Determine the [X, Y] coordinate at the center of the cell enclosing the given text.  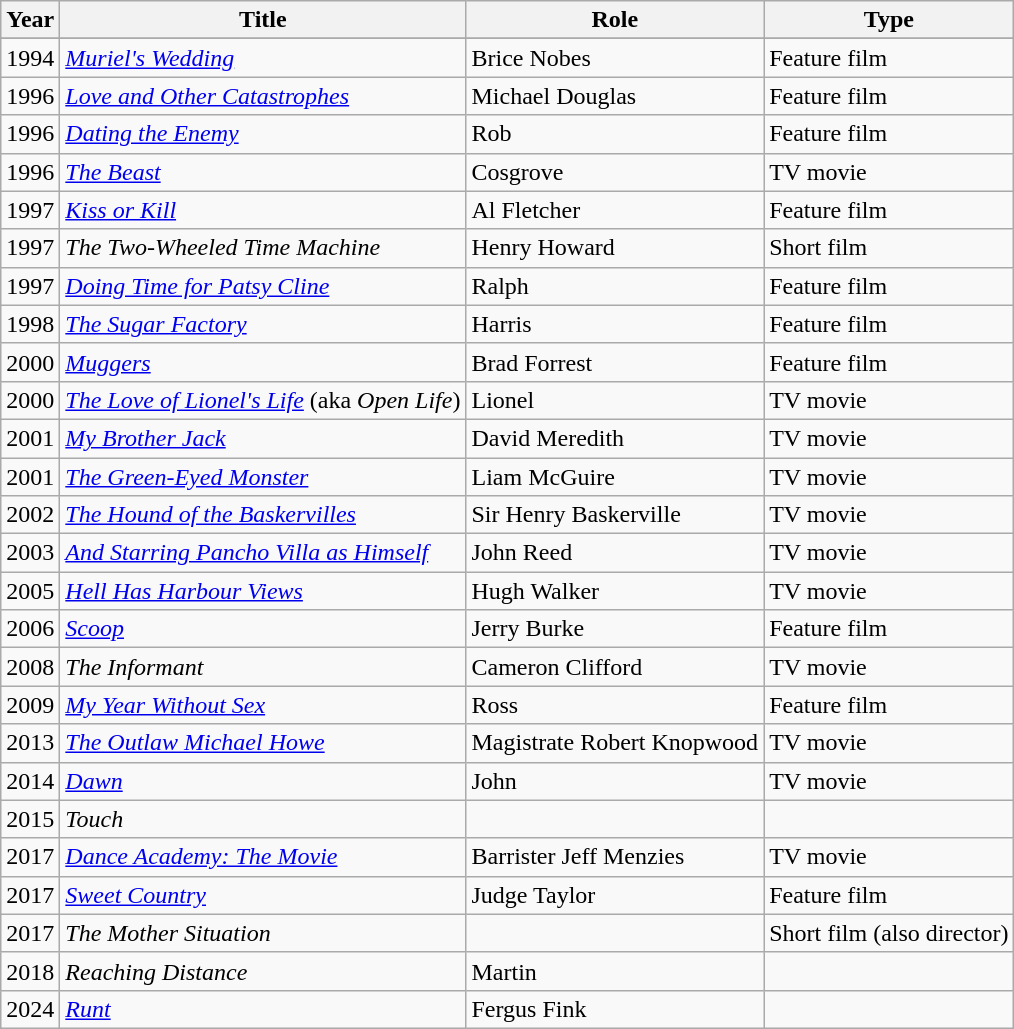
Year [30, 20]
The Sugar Factory [263, 324]
Judge Taylor [615, 895]
Ralph [615, 286]
2005 [30, 591]
Martin [615, 971]
2018 [30, 971]
The Beast [263, 172]
The Love of Lionel's Life (aka Open Life) [263, 400]
Hell Has Harbour Views [263, 591]
The Outlaw Michael Howe [263, 743]
Runt [263, 1009]
Fergus Fink [615, 1009]
Brad Forrest [615, 362]
2024 [30, 1009]
The Hound of the Baskervilles [263, 515]
Short film (also director) [889, 933]
The Green-Eyed Monster [263, 477]
Type [889, 20]
Michael Douglas [615, 96]
Doing Time for Patsy Cline [263, 286]
Harris [615, 324]
Muriel's Wedding [263, 58]
Rob [615, 134]
2013 [30, 743]
My Brother Jack [263, 438]
2008 [30, 667]
The Mother Situation [263, 933]
Sir Henry Baskerville [615, 515]
Dawn [263, 781]
Short film [889, 248]
The Two-Wheeled Time Machine [263, 248]
Jerry Burke [615, 629]
Title [263, 20]
Hugh Walker [615, 591]
1998 [30, 324]
Dating the Enemy [263, 134]
2014 [30, 781]
Touch [263, 819]
Scoop [263, 629]
David Meredith [615, 438]
Kiss or Kill [263, 210]
2003 [30, 553]
Dance Academy: The Movie [263, 857]
Brice Nobes [615, 58]
Magistrate Robert Knopwood [615, 743]
And Starring Pancho Villa as Himself [263, 553]
1994 [30, 58]
John Reed [615, 553]
Sweet Country [263, 895]
Reaching Distance [263, 971]
Henry Howard [615, 248]
Role [615, 20]
Liam McGuire [615, 477]
2015 [30, 819]
Muggers [263, 362]
2006 [30, 629]
2002 [30, 515]
My Year Without Sex [263, 705]
Al Fletcher [615, 210]
The Informant [263, 667]
Love and Other Catastrophes [263, 96]
Barrister Jeff Menzies [615, 857]
Lionel [615, 400]
John [615, 781]
2009 [30, 705]
Cameron Clifford [615, 667]
Cosgrove [615, 172]
Ross [615, 705]
